Extract the [x, y] coordinate from the center of the cell holding the provided text.  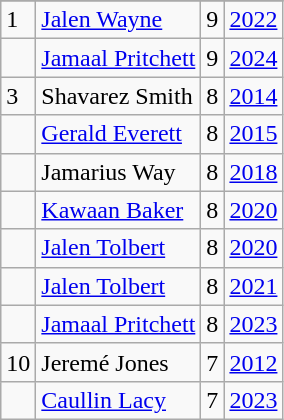
2021 [254, 286]
3 [18, 96]
10 [18, 362]
2022 [254, 20]
Gerald Everett [118, 134]
2024 [254, 58]
Jeremé Jones [118, 362]
Kawaan Baker [118, 210]
2014 [254, 96]
Jamarius Way [118, 172]
Shavarez Smith [118, 96]
1 [18, 20]
2018 [254, 172]
Caullin Lacy [118, 400]
Jalen Wayne [118, 20]
2012 [254, 362]
2015 [254, 134]
